Pinpoint the cell where the given text exists, returning its [x, y] midpoint coordinate. 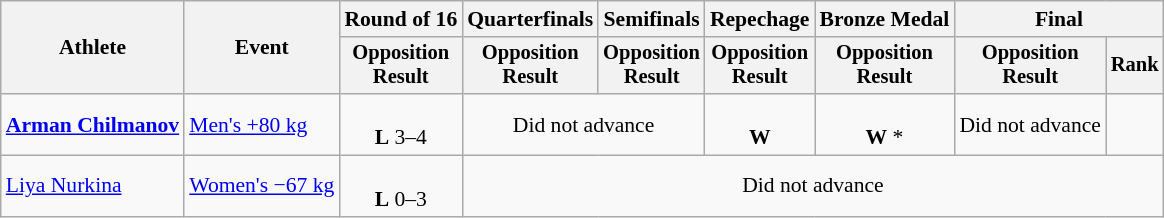
Final [1058, 19]
Men's +80 kg [262, 124]
W [760, 124]
Repechage [760, 19]
Liya Nurkina [92, 186]
Athlete [92, 48]
Quarterfinals [530, 19]
Arman Chilmanov [92, 124]
Round of 16 [400, 19]
Women's −67 kg [262, 186]
L 3–4 [400, 124]
L 0–3 [400, 186]
W * [884, 124]
Bronze Medal [884, 19]
Rank [1135, 66]
Event [262, 48]
Semifinals [652, 19]
